Detect which cell encompasses the target text, then output its [X, Y] center coordinate. 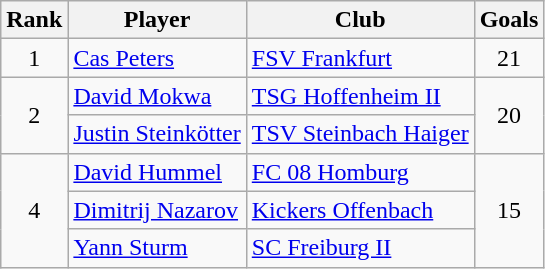
Club [360, 20]
2 [34, 115]
4 [34, 210]
Player [157, 20]
TSG Hoffenheim II [360, 96]
Cas Peters [157, 58]
Dimitrij Nazarov [157, 210]
21 [509, 58]
Rank [34, 20]
SC Freiburg II [360, 248]
20 [509, 115]
FC 08 Homburg [360, 172]
15 [509, 210]
Kickers Offenbach [360, 210]
TSV Steinbach Haiger [360, 134]
FSV Frankfurt [360, 58]
Yann Sturm [157, 248]
David Hummel [157, 172]
Justin Steinkötter [157, 134]
Goals [509, 20]
David Mokwa [157, 96]
1 [34, 58]
